Determine the [X, Y] coordinate at the center of the cell enclosing the given text.  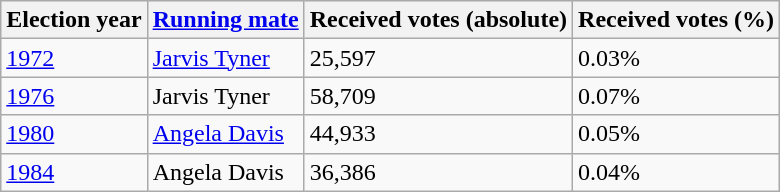
Received votes (absolute) [438, 20]
44,933 [438, 134]
0.03% [676, 58]
1984 [74, 172]
Election year [74, 20]
Received votes (%) [676, 20]
58,709 [438, 96]
Running mate [226, 20]
1980 [74, 134]
0.07% [676, 96]
25,597 [438, 58]
0.04% [676, 172]
36,386 [438, 172]
1976 [74, 96]
1972 [74, 58]
0.05% [676, 134]
